Find where the given text appears and provide that cell's center as [x, y] coordinate. 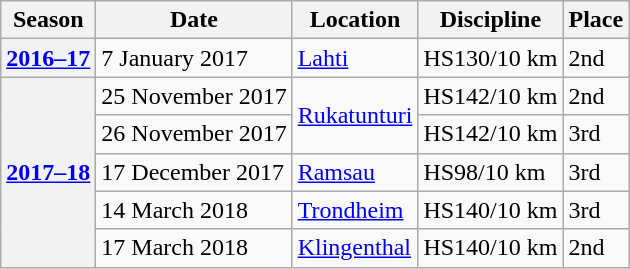
Trondheim [355, 210]
Rukatunturi [355, 115]
17 March 2018 [194, 248]
14 March 2018 [194, 210]
25 November 2017 [194, 96]
Discipline [490, 20]
Place [596, 20]
HS98/10 km [490, 172]
2016–17 [48, 58]
Klingenthal [355, 248]
Ramsau [355, 172]
Date [194, 20]
26 November 2017 [194, 134]
2017–18 [48, 172]
17 December 2017 [194, 172]
Location [355, 20]
HS130/10 km [490, 58]
7 January 2017 [194, 58]
Season [48, 20]
Lahti [355, 58]
